Identify which cell holds the provided text, then report its (x, y) central coordinate. 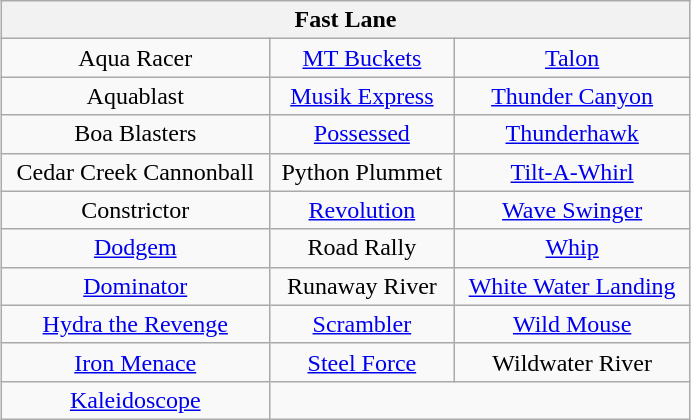
Tilt-A-Whirl (572, 172)
Road Rally (362, 248)
Iron Menace (135, 362)
MT Buckets (362, 58)
Revolution (362, 210)
Possessed (362, 134)
Cedar Creek Cannonball (135, 172)
Whip (572, 248)
Boa Blasters (135, 134)
Musik Express (362, 96)
Thunderhawk (572, 134)
Aqua Racer (135, 58)
Dominator (135, 286)
Steel Force (362, 362)
Aquablast (135, 96)
White Water Landing (572, 286)
Kaleidoscope (135, 400)
Fast Lane (345, 20)
Runaway River (362, 286)
Wave Swinger (572, 210)
Wild Mouse (572, 324)
Python Plummet (362, 172)
Scrambler (362, 324)
Hydra the Revenge (135, 324)
Talon (572, 58)
Dodgem (135, 248)
Thunder Canyon (572, 96)
Wildwater River (572, 362)
Constrictor (135, 210)
